Capture the cell that displays the provided text and extract its [x, y] central coordinate. 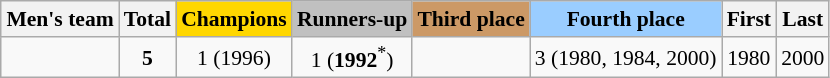
1 (1992*) [352, 58]
3 (1980, 1984, 2000) [626, 58]
1 (1996) [234, 58]
First [749, 19]
Runners-up [352, 19]
Champions [234, 19]
Fourth place [626, 19]
Third place [470, 19]
Total [148, 19]
2000 [802, 58]
5 [148, 58]
Men's team [60, 19]
1980 [749, 58]
Last [802, 19]
